Output the [x, y] coordinate of the center of the cell containing the given text.  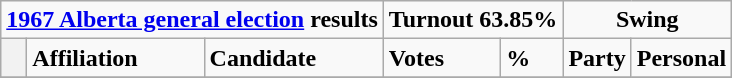
1967 Alberta general election results [192, 20]
Swing [648, 20]
Candidate [294, 58]
Affiliation [116, 58]
% [532, 58]
Turnout 63.85% [473, 20]
Party [597, 58]
Votes [442, 58]
Personal [681, 58]
